For the text-containing cell, return its midpoint in [x, y] coordinate format. 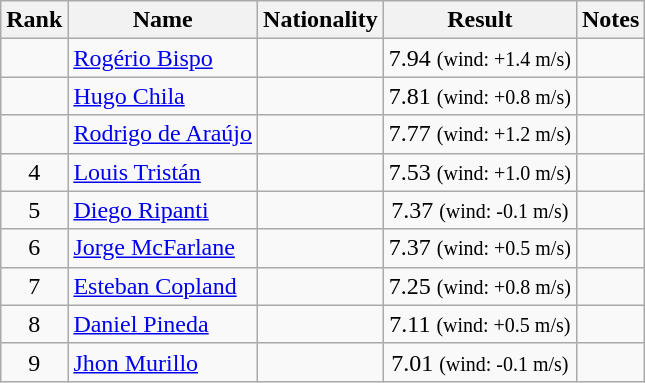
Result [480, 20]
7.01 (wind: -0.1 m/s) [480, 362]
Rogério Bispo [163, 58]
Esteban Copland [163, 286]
Diego Ripanti [163, 210]
7 [34, 286]
Louis Tristán [163, 172]
9 [34, 362]
7.11 (wind: +0.5 m/s) [480, 324]
Jhon Murillo [163, 362]
Notes [610, 20]
7.77 (wind: +1.2 m/s) [480, 134]
Jorge McFarlane [163, 248]
Rodrigo de Araújo [163, 134]
Name [163, 20]
Hugo Chila [163, 96]
8 [34, 324]
Daniel Pineda [163, 324]
7.37 (wind: +0.5 m/s) [480, 248]
6 [34, 248]
4 [34, 172]
7.53 (wind: +1.0 m/s) [480, 172]
Nationality [321, 20]
Rank [34, 20]
7.37 (wind: -0.1 m/s) [480, 210]
7.25 (wind: +0.8 m/s) [480, 286]
5 [34, 210]
7.94 (wind: +1.4 m/s) [480, 58]
7.81 (wind: +0.8 m/s) [480, 96]
